Determine the (X, Y) coordinate at the center of the cell enclosing the given text.  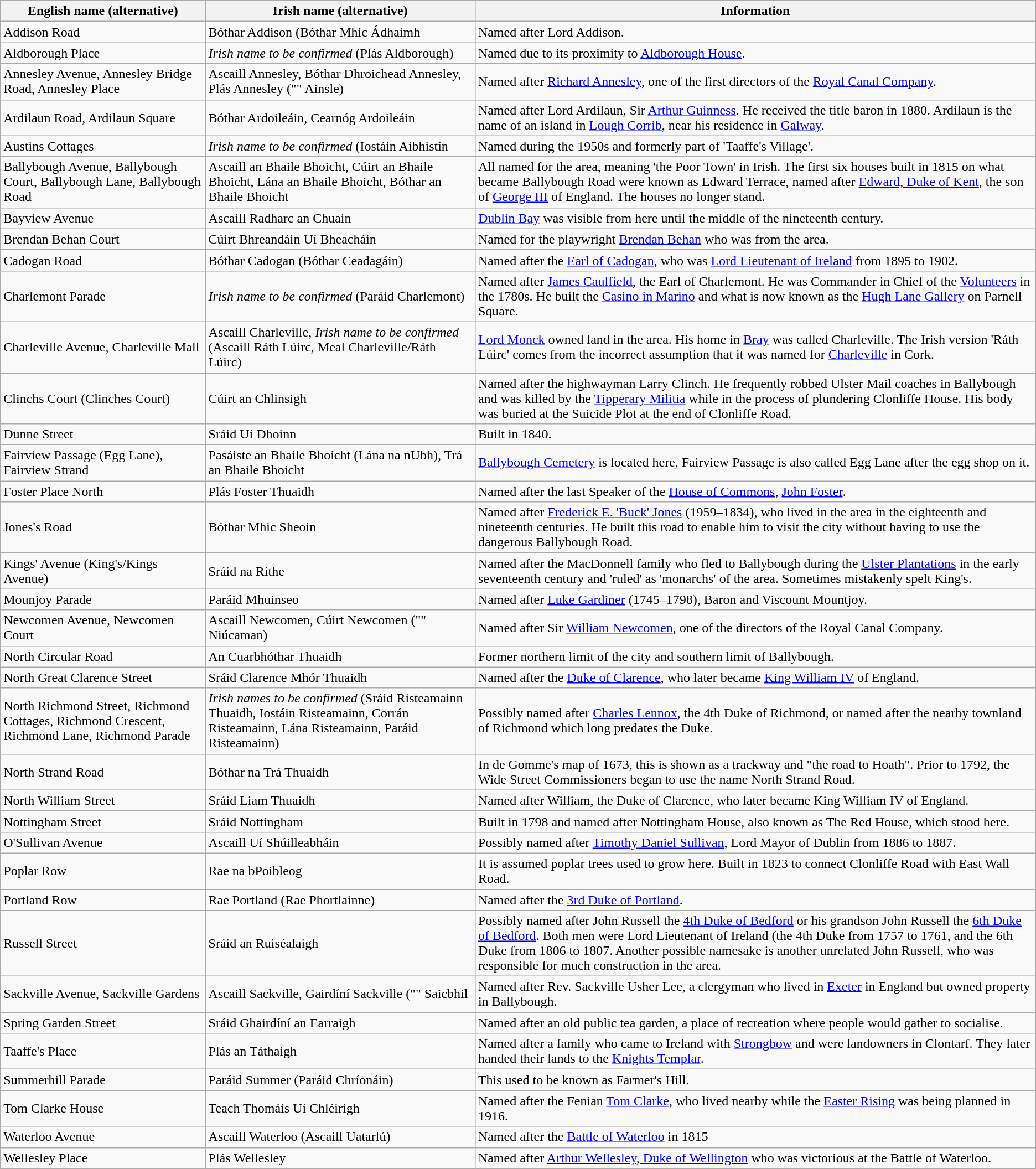
Poplar Row (103, 871)
Possibly named after Charles Lennox, the 4th Duke of Richmond, or named after the nearby townland of Richmond which long predates the Duke. (755, 721)
Plás Foster Thuaidh (340, 492)
Cúirt an Chlinsigh (340, 399)
Waterloo Avenue (103, 1137)
North Strand Road (103, 772)
Cúirt Bhreandáin Uí Bheacháin (340, 239)
Named after the Fenian Tom Clarke, who lived nearby while the Easter Rising was being planned in 1916. (755, 1108)
Taaffe's Place (103, 1052)
Sráid an Ruiséalaigh (340, 943)
Irish name to be confirmed (Plás Aldborough) (340, 53)
Portland Row (103, 899)
Bóthar Cadogan (Bóthar Ceadagáin) (340, 260)
North Circular Road (103, 656)
Mounjoy Parade (103, 599)
Named after the Battle of Waterloo in 1815 (755, 1137)
Former northern limit of the city and southern limit of Ballybough. (755, 656)
Named after William, the Duke of Clarence, who later became King William IV of England. (755, 800)
Possibly named after Timothy Daniel Sullivan, Lord Mayor of Dublin from 1886 to 1887. (755, 842)
Plás an Táthaigh (340, 1052)
Paráid Summer (Paráid Chríonáin) (340, 1080)
Sráid Liam Thuaidh (340, 800)
Paráid Mhuinseo (340, 599)
Dunne Street (103, 435)
Spring Garden Street (103, 1023)
Sráid Ghairdíní an Earraigh (340, 1023)
Built in 1840. (755, 435)
Aldborough Place (103, 53)
Irish name to be confirmed (Paráid Charlemont) (340, 296)
Sackville Avenue, Sackville Gardens (103, 994)
Named due to its proximity to Aldborough House. (755, 53)
Named after the Duke of Clarence, who later became King William IV of England. (755, 677)
Information (755, 11)
Ascaill an Bhaile Bhoicht, Cúirt an Bhaile Bhoicht, Lána an Bhaile Bhoicht, Bóthar an Bhaile Bhoicht (340, 182)
Russell Street (103, 943)
Named after the 3rd Duke of Portland. (755, 899)
Foster Place North (103, 492)
Charlemont Parade (103, 296)
North Richmond Street, Richmond Cottages, Richmond Crescent, Richmond Lane, Richmond Parade (103, 721)
This used to be known as Farmer's Hill. (755, 1080)
Fairview Passage (Egg Lane), Fairview Strand (103, 463)
O'Sullivan Avenue (103, 842)
Dublin Bay was visible from here until the middle of the nineteenth century. (755, 218)
Ascaill Charleville, Irish name to be confirmed (Ascaill Ráth Lúirc, Meal Charleville/Ráth Lúirc) (340, 347)
Wellesley Place (103, 1158)
Sráid na Ríthe (340, 571)
Plás Wellesley (340, 1158)
Named after Rev. Sackville Usher Lee, a clergyman who lived in Exeter in England but owned property in Ballybough. (755, 994)
Ballybough Cemetery is located here, Fairview Passage is also called Egg Lane after the egg shop on it. (755, 463)
Newcomen Avenue, Newcomen Court (103, 628)
Ascaill Uí Shúilleabháin (340, 842)
Named after the last Speaker of the House of Commons, John Foster. (755, 492)
Bóthar Mhic Sheoin (340, 527)
Named after Sir William Newcomen, one of the directors of the Royal Canal Company. (755, 628)
Kings' Avenue (King's/Kings Avenue) (103, 571)
Named after a family who came to Ireland with Strongbow and were landowners in Clontarf. They later handed their lands to the Knights Templar. (755, 1052)
Rae na bPoibleog (340, 871)
Named for the playwright Brendan Behan who was from the area. (755, 239)
Austins Cottages (103, 146)
Irish names to be confirmed (Sráid Risteamainn Thuaidh, Iostáin Risteamainn, Corrán Risteamainn, Lána Risteamainn, Paráid Risteamainn) (340, 721)
Built in 1798 and named after Nottingham House, also known as The Red House, which stood here. (755, 821)
Ascaill Annesley, Bóthar Dhroichead Annesley, Plás Annesley ("" Ainsle) (340, 82)
Sráid Nottingham (340, 821)
Brendan Behan Court (103, 239)
Addison Road (103, 32)
Annesley Avenue, Annesley Bridge Road, Annesley Place (103, 82)
An Cuarbhóthar Thuaidh (340, 656)
Named after an old public tea garden, a place of recreation where people would gather to socialise. (755, 1023)
Named during the 1950s and formerly part of 'Taaffe's Village'. (755, 146)
Irish name to be confirmed (Iostáin Aibhistín (340, 146)
Nottingham Street (103, 821)
Cadogan Road (103, 260)
Ascaill Radharc an Chuain (340, 218)
Irish name (alternative) (340, 11)
Named after Lord Addison. (755, 32)
Named after the Earl of Cadogan, who was Lord Lieutenant of Ireland from 1895 to 1902. (755, 260)
Bóthar na Trá Thuaidh (340, 772)
North William Street (103, 800)
Tom Clarke House (103, 1108)
Ballybough Avenue, Ballybough Court, Ballybough Lane, Ballybough Road (103, 182)
Named after Richard Annesley, one of the first directors of the Royal Canal Company. (755, 82)
It is assumed poplar trees used to grow here. Built in 1823 to connect Clonliffe Road with East Wall Road. (755, 871)
Teach Thomáis Uí Chléirigh (340, 1108)
Clinchs Court (Clinches Court) (103, 399)
Ardilaun Road, Ardilaun Square (103, 117)
Named after Luke Gardiner (1745–1798), Baron and Viscount Mountjoy. (755, 599)
Ascaill Newcomen, Cúirt Newcomen ("" Niúcaman) (340, 628)
Bóthar Ardoileáin, Cearnóg Ardoileáin (340, 117)
Ascaill Waterloo (Ascaill Uatarlú) (340, 1137)
English name (alternative) (103, 11)
Rae Portland (Rae Phortlainne) (340, 899)
Jones's Road (103, 527)
Charleville Avenue, Charleville Mall (103, 347)
North Great Clarence Street (103, 677)
Named after Arthur Wellesley, Duke of Wellington who was victorious at the Battle of Waterloo. (755, 1158)
Bóthar Addison (Bóthar Mhic Ádhaimh (340, 32)
Sráid Uí Dhoinn (340, 435)
Ascaill Sackville, Gairdíní Sackville ("" Saicbhil (340, 994)
Bayview Avenue (103, 218)
Pasáiste an Bhaile Bhoicht (Lána na nUbh), Trá an Bhaile Bhoicht (340, 463)
Summerhill Parade (103, 1080)
Sráid Clarence Mhór Thuaidh (340, 677)
